Provide the (X, Y) coordinate of the cell's center where the given text is located.  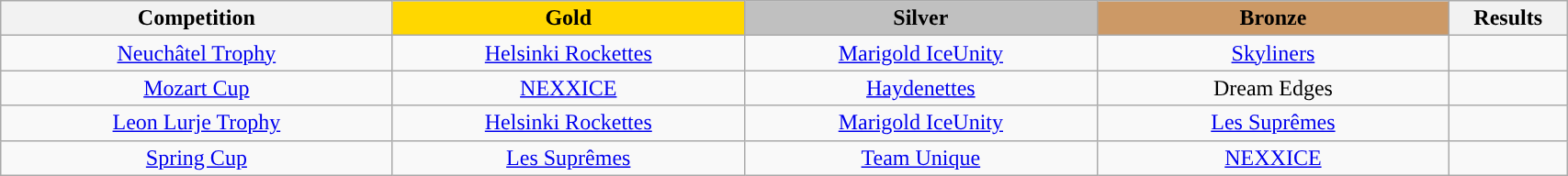
Leon Lurje Trophy (197, 123)
Skyliners (1273, 53)
Results (1508, 18)
Spring Cup (197, 158)
Team Unique (921, 158)
Gold (569, 18)
Neuchâtel Trophy (197, 53)
Haydenettes (921, 88)
Dream Edges (1273, 88)
Bronze (1273, 18)
Silver (921, 18)
Competition (197, 18)
Mozart Cup (197, 88)
